Provide the (X, Y) coordinate of the cell's center where the given text is located.  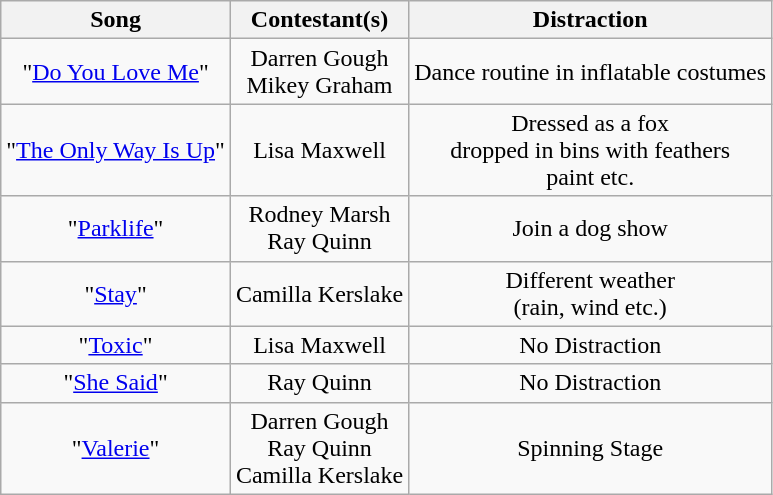
Different weather(rain, wind etc.) (590, 294)
Distraction (590, 20)
Camilla Kerslake (319, 294)
Dance routine in inflatable costumes (590, 72)
"Valerie" (116, 448)
Song (116, 20)
Spinning Stage (590, 448)
Join a dog show (590, 228)
Ray Quinn (319, 383)
Dressed as a foxdropped in bins with featherspaint etc. (590, 150)
"The Only Way Is Up" (116, 150)
"Do You Love Me" (116, 72)
"Toxic" (116, 345)
Darren GoughMikey Graham (319, 72)
Darren GoughRay QuinnCamilla Kerslake (319, 448)
"She Said" (116, 383)
"Parklife" (116, 228)
Contestant(s) (319, 20)
"Stay" (116, 294)
Rodney MarshRay Quinn (319, 228)
